Find where the given text appears and provide that cell's center as (x, y) coordinate. 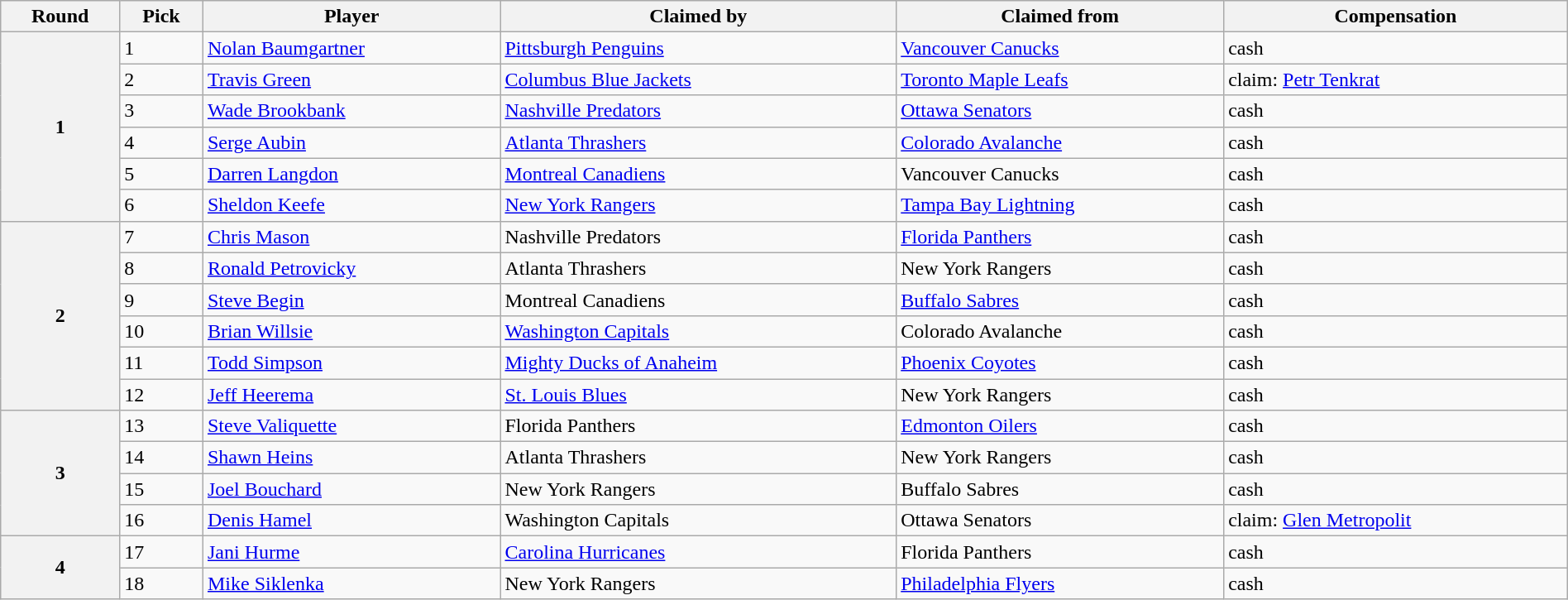
Serge Aubin (351, 142)
8 (162, 268)
16 (162, 521)
Denis Hamel (351, 521)
Pick (162, 17)
St. Louis Blues (698, 395)
Edmonton Oilers (1060, 426)
Sheldon Keefe (351, 205)
Mike Siklenka (351, 583)
Jani Hurme (351, 552)
Steve Begin (351, 300)
13 (162, 426)
Carolina Hurricanes (698, 552)
Pittsburgh Penguins (698, 48)
Shawn Heins (351, 458)
Philadelphia Flyers (1060, 583)
Brian Willsie (351, 331)
18 (162, 583)
Mighty Ducks of Anaheim (698, 362)
Tampa Bay Lightning (1060, 205)
11 (162, 362)
9 (162, 300)
Claimed by (698, 17)
Jeff Heerema (351, 395)
claim: Petr Tenkrat (1396, 79)
Toronto Maple Leafs (1060, 79)
Round (60, 17)
14 (162, 458)
10 (162, 331)
Nolan Baumgartner (351, 48)
Todd Simpson (351, 362)
Steve Valiquette (351, 426)
claim: Glen Metropolit (1396, 521)
Travis Green (351, 79)
Compensation (1396, 17)
15 (162, 489)
5 (162, 174)
Wade Brookbank (351, 111)
12 (162, 395)
Claimed from (1060, 17)
6 (162, 205)
Ronald Petrovicky (351, 268)
Chris Mason (351, 237)
Darren Langdon (351, 174)
7 (162, 237)
Phoenix Coyotes (1060, 362)
Player (351, 17)
Joel Bouchard (351, 489)
Columbus Blue Jackets (698, 79)
17 (162, 552)
